Find where the given text appears and provide that cell's center as (x, y) coordinate. 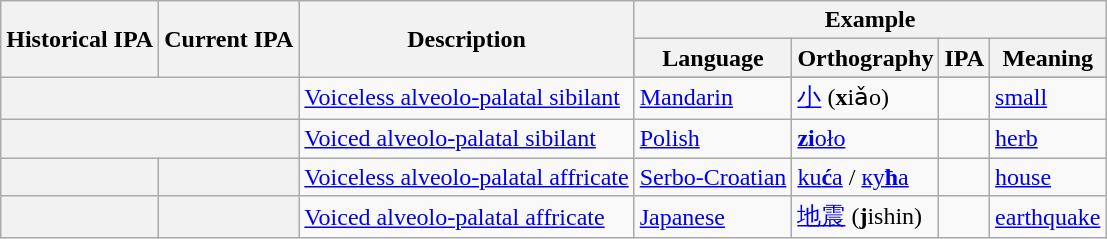
Example (870, 20)
kuća / кућа (866, 177)
Voiced alveolo-palatal sibilant (466, 138)
Language (713, 58)
house (1048, 177)
Voiceless alveolo-palatal affricate (466, 177)
Voiceless alveolo-palatal sibilant (466, 98)
地震 (jishin) (866, 218)
Polish (713, 138)
Current IPA (229, 39)
Description (466, 39)
small (1048, 98)
Voiced alveolo-palatal affricate (466, 218)
Historical IPA (80, 39)
Orthography (866, 58)
Japanese (713, 218)
zioło (866, 138)
Serbo-Croatian (713, 177)
Mandarin (713, 98)
earthquake (1048, 218)
小 (xiǎo) (866, 98)
Meaning (1048, 58)
IPA (964, 58)
herb (1048, 138)
